For the text-containing cell, return its midpoint in (x, y) coordinate format. 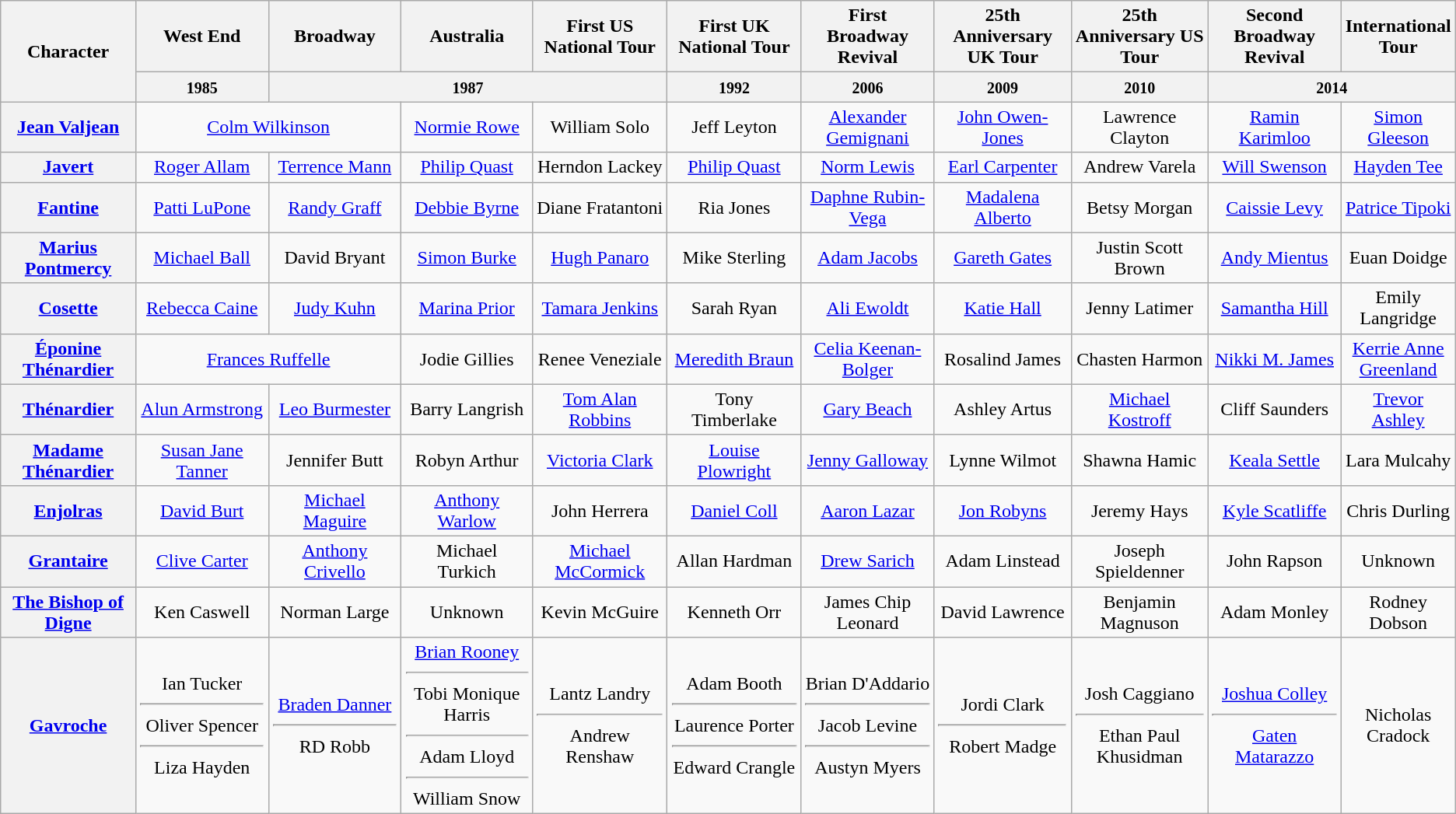
Judy Kuhn (334, 308)
Marina Prior (467, 308)
Simon Burke (467, 258)
Emily Langridge (1398, 308)
Frances Ruffelle (268, 359)
Tony Timberlake (734, 409)
Celia Keenan-Bolger (868, 359)
Jordi ClarkRobert Madge (1003, 726)
Diane Fratantoni (600, 207)
Jeff Leyton (734, 128)
Randy Graff (334, 207)
Jenny Galloway (868, 460)
1987 (468, 87)
Ali Ewoldt (868, 308)
Thénardier (68, 409)
Justin Scott Brown (1139, 258)
West End (202, 37)
Gary Beach (868, 409)
1992 (734, 87)
Chris Durling (1398, 510)
Adam BoothLaurence PorterEdward Crangle (734, 726)
Character (68, 51)
Alun Armstrong (202, 409)
Patrice Tipoki (1398, 207)
1985 (202, 87)
Sarah Ryan (734, 308)
Barry Langrish (467, 409)
Lara Mulcahy (1398, 460)
Norman Large (334, 611)
Éponine Thénardier (68, 359)
Louise Plowright (734, 460)
Brian RooneyTobi Monique HarrisAdam LloydWilliam Snow (467, 726)
Betsy Morgan (1139, 207)
2009 (1003, 87)
Jennifer Butt (334, 460)
Simon Gleeson (1398, 128)
Michael Ball (202, 258)
2010 (1139, 87)
Herndon Lackey (600, 167)
Second Broadway Revival (1274, 37)
Adam Linstead (1003, 561)
Michael Turkich (467, 561)
Lawrence Clayton (1139, 128)
Hugh Panaro (600, 258)
Marius Pontmercy (68, 258)
Joshua ColleyGaten Matarazzo (1274, 726)
Kerrie Anne Greenland (1398, 359)
Keala Settle (1274, 460)
Brian D'AddarioJacob LevineAustyn Myers (868, 726)
2006 (868, 87)
Ria Jones (734, 207)
Jenny Latimer (1139, 308)
Lynne Wilmot (1003, 460)
Victoria Clark (600, 460)
First UK National Tour (734, 37)
Hayden Tee (1398, 167)
Norm Lewis (868, 167)
John Herrera (600, 510)
Jeremy Hays (1139, 510)
Allan Hardman (734, 561)
Gareth Gates (1003, 258)
Fantine (68, 207)
Rodney Dobson (1398, 611)
Nikki M. James (1274, 359)
Renee Veneziale (600, 359)
Kyle Scatliffe (1274, 510)
Australia (467, 37)
Ken Caswell (202, 611)
Clive Carter (202, 561)
Michael Kostroff (1139, 409)
Drew Sarich (868, 561)
Braden DannerRD Robb (334, 726)
Enjolras (68, 510)
David Bryant (334, 258)
Tom Alan Robbins (600, 409)
Madame Thénardier (68, 460)
Jon Robyns (1003, 510)
Shawna Hamic (1139, 460)
Anthony Warlow (467, 510)
Leo Burmester (334, 409)
Normie Rowe (467, 128)
Jean Valjean (68, 128)
Caissie Levy (1274, 207)
Andrew Varela (1139, 167)
Daniel Coll (734, 510)
Cosette (68, 308)
Anthony Crivello (334, 561)
First US National Tour (600, 37)
International Tour (1398, 37)
Colm Wilkinson (268, 128)
David Lawrence (1003, 611)
The Bishop of Digne (68, 611)
Jodie Gillies (467, 359)
Kenneth Orr (734, 611)
Gavroche (68, 726)
Mike Sterling (734, 258)
Patti LuPone (202, 207)
Cliff Saunders (1274, 409)
John Owen-Jones (1003, 128)
Katie Hall (1003, 308)
Susan Jane Tanner (202, 460)
Adam Monley (1274, 611)
Will Swenson (1274, 167)
Debbie Byrne (467, 207)
Terrence Mann (334, 167)
Javert (68, 167)
Michael McCormick (600, 561)
Benjamin Magnuson (1139, 611)
Aaron Lazar (868, 510)
Michael Maguire (334, 510)
David Burt (202, 510)
Meredith Braun (734, 359)
Ashley Artus (1003, 409)
Samantha Hill (1274, 308)
25th Anniversary UK Tour (1003, 37)
Joseph Spieldenner (1139, 561)
Kevin McGuire (600, 611)
2014 (1332, 87)
Chasten Harmon (1139, 359)
Euan Doidge (1398, 258)
Rebecca Caine (202, 308)
Broadway (334, 37)
Robyn Arthur (467, 460)
Daphne Rubin-Vega (868, 207)
Ramin Karimloo (1274, 128)
Madalena Alberto (1003, 207)
James Chip Leonard (868, 611)
Grantaire (68, 561)
Nicholas Cradock (1398, 726)
Adam Jacobs (868, 258)
Rosalind James (1003, 359)
William Solo (600, 128)
Ian TuckerOliver SpencerLiza Hayden (202, 726)
Andy Mientus (1274, 258)
Lantz LandryAndrew Renshaw (600, 726)
Earl Carpenter (1003, 167)
Trevor Ashley (1398, 409)
Roger Allam (202, 167)
Alexander Gemignani (868, 128)
Josh CaggianoEthan Paul Khusidman (1139, 726)
John Rapson (1274, 561)
25th Anniversary US Tour (1139, 37)
Tamara Jenkins (600, 308)
First Broadway Revival (868, 37)
